Find where the given text appears and provide that cell's center as (x, y) coordinate. 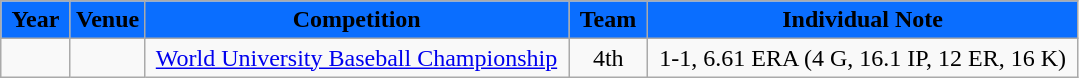
Venue (107, 20)
4th (608, 58)
Competition (357, 20)
Individual Note (863, 20)
Year (36, 20)
World University Baseball Championship (357, 58)
1-1, 6.61 ERA (4 G, 16.1 IP, 12 ER, 16 K) (863, 58)
Team (608, 20)
